From the cell containing the given text, extract its center point as (x, y) coordinate. 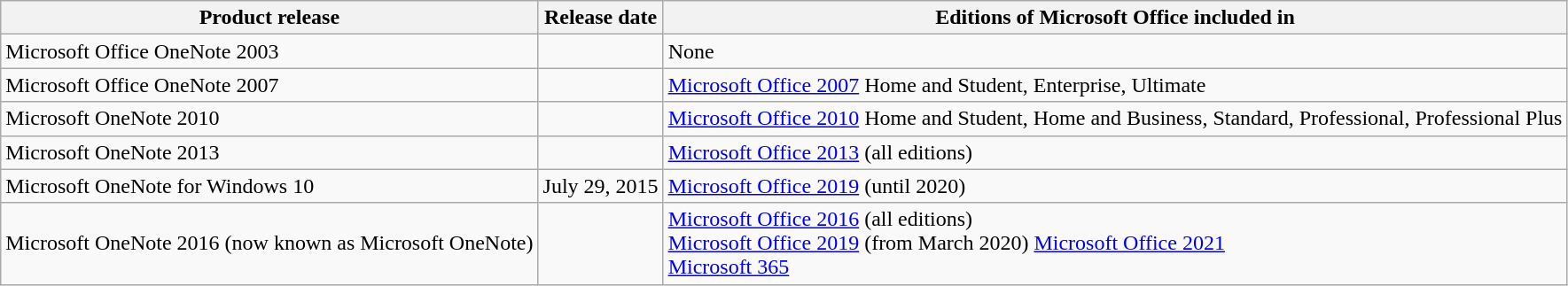
Microsoft Office OneNote 2003 (269, 51)
Microsoft Office 2013 (all editions) (1115, 152)
Microsoft OneNote for Windows 10 (269, 186)
Editions of Microsoft Office included in (1115, 18)
Microsoft OneNote 2010 (269, 119)
Microsoft Office OneNote 2007 (269, 85)
Release date (601, 18)
Product release (269, 18)
July 29, 2015 (601, 186)
Microsoft Office 2007 Home and Student, Enterprise, Ultimate (1115, 85)
Microsoft OneNote 2013 (269, 152)
Microsoft Office 2019 (until 2020) (1115, 186)
Microsoft OneNote 2016 (now known as Microsoft OneNote) (269, 243)
Microsoft Office 2016 (all editions)Microsoft Office 2019 (from March 2020) Microsoft Office 2021Microsoft 365 (1115, 243)
None (1115, 51)
Microsoft Office 2010 Home and Student, Home and Business, Standard, Professional, Professional Plus (1115, 119)
